Locate the cell with the specified text and output its [X, Y] center coordinate. 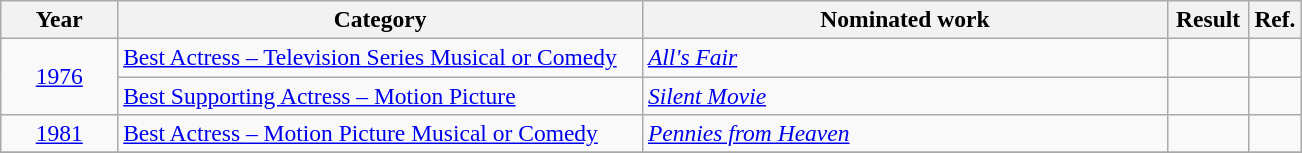
Result [1208, 19]
Best Actress – Television Series Musical or Comedy [380, 57]
Pennies from Heaven [906, 133]
Category [380, 19]
Year [60, 19]
Nominated work [906, 19]
1976 [60, 76]
All's Fair [906, 57]
Best Supporting Actress – Motion Picture [380, 95]
Ref. [1275, 19]
1981 [60, 133]
Best Actress – Motion Picture Musical or Comedy [380, 133]
Silent Movie [906, 95]
